For the text-containing cell, return its midpoint in [x, y] coordinate format. 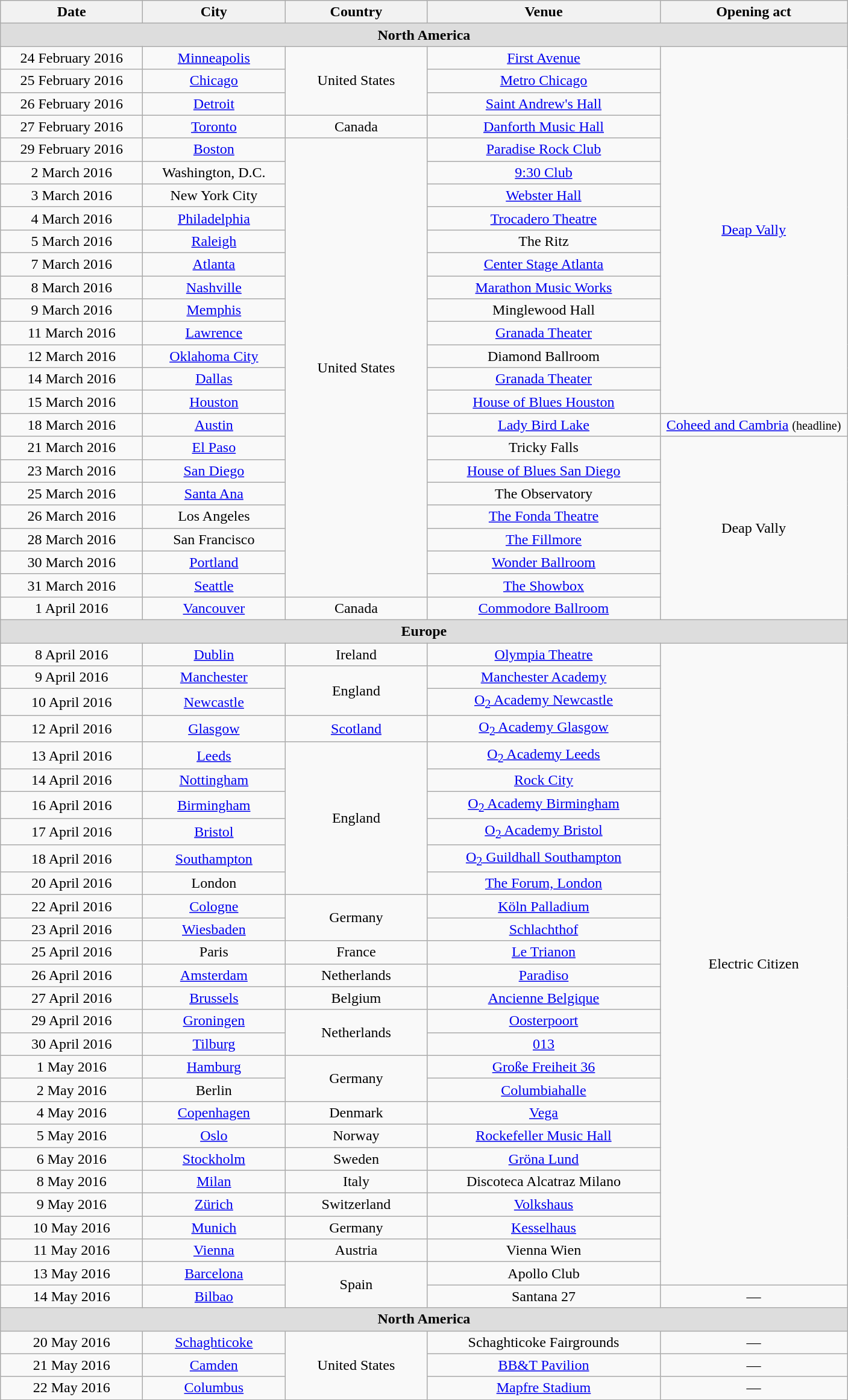
The Showbox [544, 585]
Volkshaus [544, 1205]
Venue [544, 12]
Vienna Wien [544, 1251]
First Avenue [544, 58]
Olympia Theatre [544, 654]
Electric Citizen [753, 963]
Dublin [214, 654]
Leeds [214, 755]
17 April 2016 [72, 832]
New York City [214, 195]
House of Blues Houston [544, 402]
O2 Academy Newcastle [544, 702]
22 May 2016 [72, 1388]
31 March 2016 [72, 585]
Minneapolis [214, 58]
Portland [214, 562]
Tricky Falls [544, 448]
Spain [356, 1285]
Diamond Ballroom [544, 356]
28 March 2016 [72, 539]
Southampton [214, 858]
Manchester Academy [544, 677]
10 April 2016 [72, 702]
10 May 2016 [72, 1228]
29 April 2016 [72, 1021]
House of Blues San Diego [544, 471]
Schaghticoke Fairgrounds [544, 1342]
The Fillmore [544, 539]
The Observatory [544, 494]
11 March 2016 [72, 333]
Paradise Rock Club [544, 149]
Kesselhaus [544, 1228]
Wiesbaden [214, 929]
Dallas [214, 379]
Glasgow [214, 729]
Milan [214, 1182]
Gröna Lund [544, 1159]
2 May 2016 [72, 1090]
8 April 2016 [72, 654]
Tilburg [214, 1044]
29 February 2016 [72, 149]
Vancouver [214, 608]
Memphis [214, 310]
O2 Academy Birmingham [544, 805]
Brussels [214, 998]
Bristol [214, 832]
3 March 2016 [72, 195]
30 April 2016 [72, 1044]
25 March 2016 [72, 494]
Birmingham [214, 805]
4 May 2016 [72, 1113]
O2 Guildhall Southampton [544, 858]
London [214, 884]
13 May 2016 [72, 1273]
Munich [214, 1228]
21 May 2016 [72, 1365]
30 March 2016 [72, 562]
Houston [214, 402]
15 March 2016 [72, 402]
Ireland [356, 654]
Cologne [214, 906]
Santa Ana [214, 494]
9 May 2016 [72, 1205]
013 [544, 1044]
4 March 2016 [72, 218]
Berlin [214, 1090]
Center Stage Atlanta [544, 264]
Los Angeles [214, 516]
Toronto [214, 127]
BB&T Pavilion [544, 1365]
5 May 2016 [72, 1135]
Amsterdam [214, 975]
11 May 2016 [72, 1251]
14 May 2016 [72, 1296]
Seattle [214, 585]
18 April 2016 [72, 858]
Vienna [214, 1251]
Nottingham [214, 780]
25 April 2016 [72, 952]
25 February 2016 [72, 81]
18 March 2016 [72, 425]
Country [356, 12]
Paris [214, 952]
Nashville [214, 287]
Köln Palladium [544, 906]
26 February 2016 [72, 104]
Webster Hall [544, 195]
Ancienne Belgique [544, 998]
8 May 2016 [72, 1182]
Schaghticoke [214, 1342]
Austin [214, 425]
Lawrence [214, 333]
Vega [544, 1113]
Danforth Music Hall [544, 127]
1 May 2016 [72, 1067]
16 April 2016 [72, 805]
France [356, 952]
Manchester [214, 677]
Discoteca Alcatraz Milano [544, 1182]
Zürich [214, 1205]
7 March 2016 [72, 264]
Wonder Ballroom [544, 562]
O2 Academy Leeds [544, 755]
Boston [214, 149]
Raleigh [214, 241]
The Ritz [544, 241]
Commodore Ballroom [544, 608]
The Fonda Theatre [544, 516]
Apollo Club [544, 1273]
Oklahoma City [214, 356]
Belgium [356, 998]
1 April 2016 [72, 608]
Columbus [214, 1388]
Santana 27 [544, 1296]
12 April 2016 [72, 729]
Copenhagen [214, 1113]
23 March 2016 [72, 471]
13 April 2016 [72, 755]
El Paso [214, 448]
Trocadero Theatre [544, 218]
Minglewood Hall [544, 310]
Rockefeller Music Hall [544, 1135]
14 March 2016 [72, 379]
5 March 2016 [72, 241]
Columbiahalle [544, 1090]
San Diego [214, 471]
27 February 2016 [72, 127]
City [214, 12]
Switzerland [356, 1205]
8 March 2016 [72, 287]
Scotland [356, 729]
San Francisco [214, 539]
26 April 2016 [72, 975]
Philadelphia [214, 218]
Europe [424, 631]
21 March 2016 [72, 448]
Lady Bird Lake [544, 425]
Barcelona [214, 1273]
Paradiso [544, 975]
Große Freiheit 36 [544, 1067]
Austria [356, 1251]
Denmark [356, 1113]
22 April 2016 [72, 906]
Detroit [214, 104]
Oslo [214, 1135]
Camden [214, 1365]
6 May 2016 [72, 1159]
Marathon Music Works [544, 287]
Italy [356, 1182]
9 March 2016 [72, 310]
Saint Andrew's Hall [544, 104]
The Forum, London [544, 884]
20 April 2016 [72, 884]
20 May 2016 [72, 1342]
O2 Academy Glasgow [544, 729]
Metro Chicago [544, 81]
Oosterpoort [544, 1021]
Mapfre Stadium [544, 1388]
Chicago [214, 81]
Opening act [753, 12]
Le Trianon [544, 952]
24 February 2016 [72, 58]
Stockholm [214, 1159]
Date [72, 12]
Norway [356, 1135]
Sweden [356, 1159]
O2 Academy Bristol [544, 832]
Atlanta [214, 264]
9:30 Club [544, 172]
Coheed and Cambria (headline) [753, 425]
Schlachthof [544, 929]
23 April 2016 [72, 929]
27 April 2016 [72, 998]
Rock City [544, 780]
12 March 2016 [72, 356]
Washington, D.C. [214, 172]
Newcastle [214, 702]
Hamburg [214, 1067]
Bilbao [214, 1296]
14 April 2016 [72, 780]
26 March 2016 [72, 516]
2 March 2016 [72, 172]
Groningen [214, 1021]
9 April 2016 [72, 677]
